Pinpoint the cell where the given text exists, returning its [X, Y] midpoint coordinate. 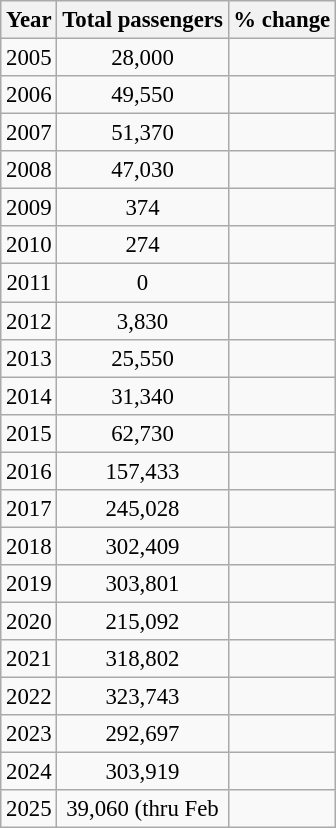
157,433 [142, 471]
2018 [29, 546]
274 [142, 245]
2015 [29, 433]
2020 [29, 621]
0 [142, 283]
Year [29, 20]
318,802 [142, 659]
2017 [29, 509]
2010 [29, 245]
2019 [29, 584]
51,370 [142, 133]
2022 [29, 697]
2024 [29, 772]
303,919 [142, 772]
303,801 [142, 584]
2005 [29, 58]
Total passengers [142, 20]
2008 [29, 170]
49,550 [142, 95]
2006 [29, 95]
323,743 [142, 697]
374 [142, 208]
28,000 [142, 58]
2023 [29, 734]
2025 [29, 809]
2007 [29, 133]
2021 [29, 659]
2014 [29, 396]
31,340 [142, 396]
62,730 [142, 433]
47,030 [142, 170]
2016 [29, 471]
2012 [29, 321]
2009 [29, 208]
2011 [29, 283]
% change [282, 20]
25,550 [142, 358]
39,060 (thru Feb [142, 809]
245,028 [142, 509]
302,409 [142, 546]
3,830 [142, 321]
292,697 [142, 734]
215,092 [142, 621]
2013 [29, 358]
